Provide the (X, Y) coordinate of the cell's center where the given text is located.  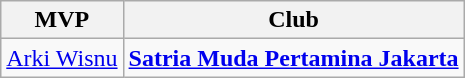
Satria Muda Pertamina Jakarta (294, 58)
Club (294, 20)
Arki Wisnu (62, 58)
MVP (62, 20)
